Find where the given text appears and provide that cell's center as [x, y] coordinate. 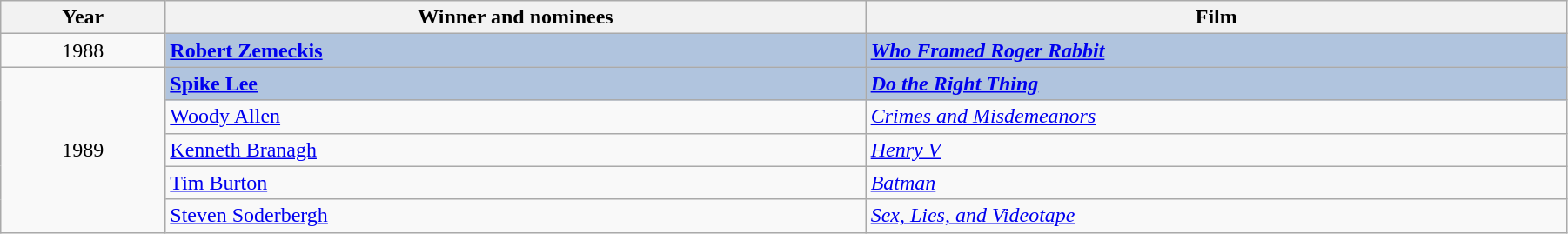
1989 [84, 150]
Woody Allen [515, 117]
Spike Lee [515, 84]
Batman [1216, 183]
Crimes and Misdemeanors [1216, 117]
Winner and nominees [515, 17]
Tim Burton [515, 183]
Year [84, 17]
Who Framed Roger Rabbit [1216, 50]
Do the Right Thing [1216, 84]
Steven Soderbergh [515, 216]
1988 [84, 50]
Film [1216, 17]
Kenneth Branagh [515, 150]
Robert Zemeckis [515, 50]
Henry V [1216, 150]
Sex, Lies, and Videotape [1216, 216]
